Provide the [x, y] coordinate of the cell's center where the given text is located.  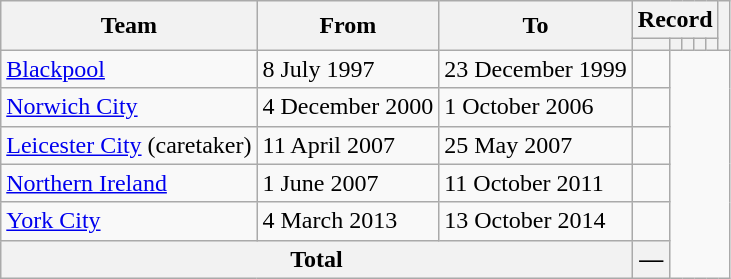
Northern Ireland [129, 183]
25 May 2007 [536, 145]
11 April 2007 [348, 145]
8 July 1997 [348, 69]
— [651, 259]
1 June 2007 [348, 183]
Norwich City [129, 107]
11 October 2011 [536, 183]
1 October 2006 [536, 107]
Team [129, 26]
York City [129, 221]
23 December 1999 [536, 69]
Leicester City (caretaker) [129, 145]
Blackpool [129, 69]
To [536, 26]
Record [675, 20]
Total [317, 259]
4 March 2013 [348, 221]
4 December 2000 [348, 107]
From [348, 26]
13 October 2014 [536, 221]
